Return [x, y] of the center of cell containing provided text 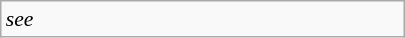
see [203, 19]
